Locate the cell with the specified text and output its (X, Y) center coordinate. 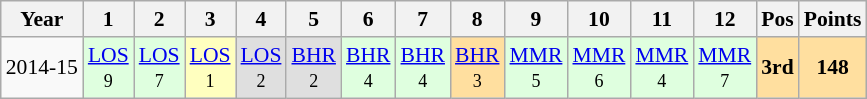
8 (478, 19)
148 (833, 68)
MMR4 (662, 68)
Pos (778, 19)
7 (422, 19)
BHR3 (478, 68)
1 (108, 19)
5 (314, 19)
MMR5 (536, 68)
4 (262, 19)
2 (160, 19)
LOS7 (160, 68)
LOS2 (262, 68)
Points (833, 19)
6 (368, 19)
2014-15 (42, 68)
BHR2 (314, 68)
3rd (778, 68)
12 (724, 19)
3 (210, 19)
LOS9 (108, 68)
MMR7 (724, 68)
10 (598, 19)
9 (536, 19)
LOS1 (210, 68)
Year (42, 19)
11 (662, 19)
MMR6 (598, 68)
